For the text-containing cell, return its midpoint in (x, y) coordinate format. 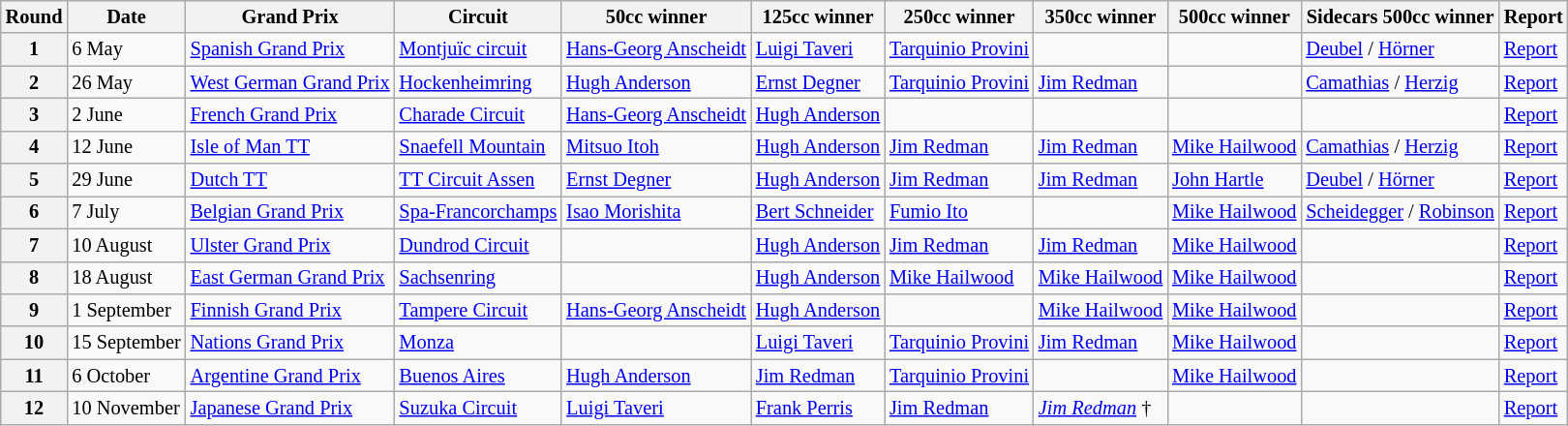
Bert Schneider (818, 212)
29 June (126, 180)
2 June (126, 114)
4 (35, 147)
Circuit (478, 16)
Belgian Grand Prix (290, 212)
18 August (126, 278)
Ulster Grand Prix (290, 245)
Dutch TT (290, 180)
Dundrod Circuit (478, 245)
26 May (126, 82)
Grand Prix (290, 16)
Suzuka Circuit (478, 408)
8 (35, 278)
Sidecars 500cc winner (1400, 16)
French Grand Prix (290, 114)
12 (35, 408)
2 (35, 82)
6 May (126, 49)
Mitsuo Itoh (656, 147)
15 September (126, 343)
11 (35, 376)
Isao Morishita (656, 212)
Sachsenring (478, 278)
East German Grand Prix (290, 278)
250cc winner (959, 16)
Round (35, 16)
10 August (126, 245)
Charade Circuit (478, 114)
Japanese Grand Prix (290, 408)
7 July (126, 212)
3 (35, 114)
Hockenheimring (478, 82)
Frank Perris (818, 408)
5 (35, 180)
Tampere Circuit (478, 310)
West German Grand Prix (290, 82)
Argentine Grand Prix (290, 376)
Spa-Francorchamps (478, 212)
125cc winner (818, 16)
Fumio Ito (959, 212)
350cc winner (1101, 16)
7 (35, 245)
Isle of Man TT (290, 147)
10 (35, 343)
TT Circuit Assen (478, 180)
Scheidegger / Robinson (1400, 212)
Montjuïc circuit (478, 49)
10 November (126, 408)
Buenos Aires (478, 376)
Date (126, 16)
Nations Grand Prix (290, 343)
Finnish Grand Prix (290, 310)
500cc winner (1234, 16)
50cc winner (656, 16)
9 (35, 310)
Jim Redman † (1101, 408)
1 September (126, 310)
John Hartle (1234, 180)
12 June (126, 147)
6 (35, 212)
6 October (126, 376)
1 (35, 49)
Monza (478, 343)
Snaefell Mountain (478, 147)
Spanish Grand Prix (290, 49)
